Scan for the cell matching the given text and deliver its (x, y) coordinate at center. 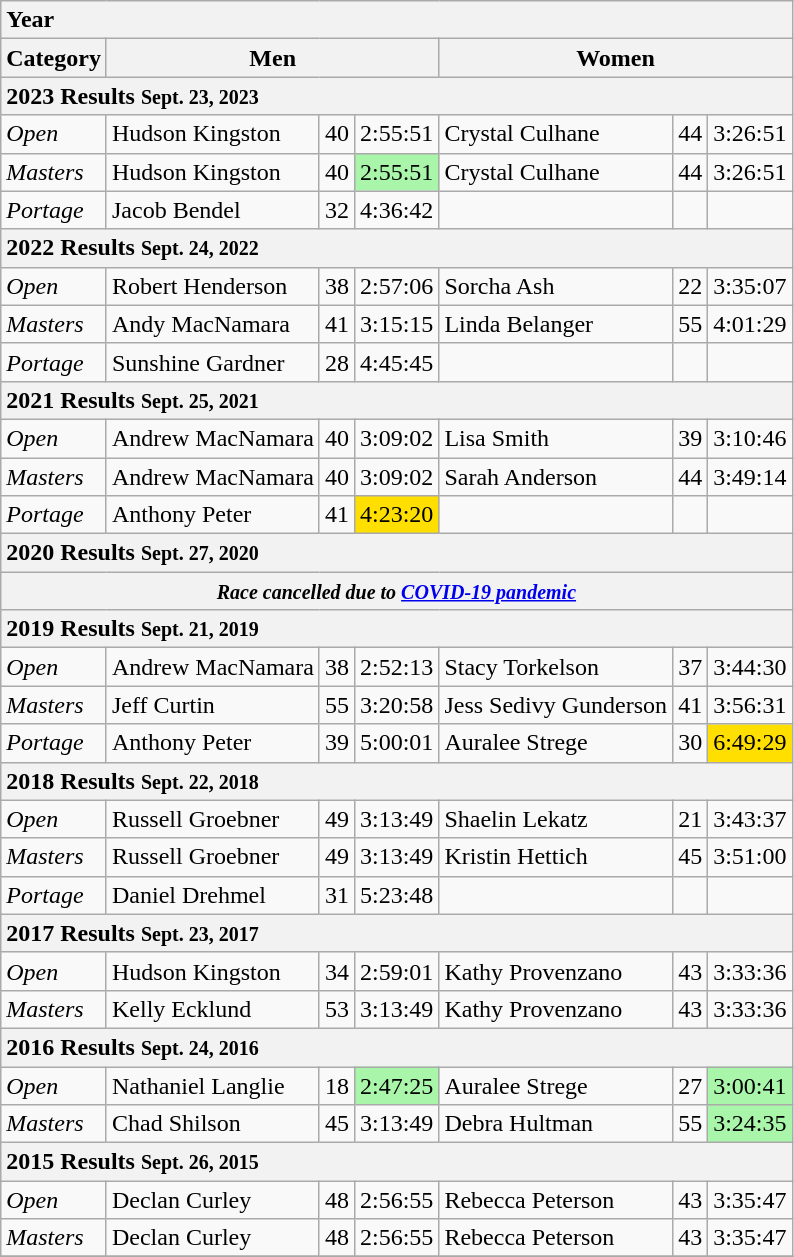
2017 Results Sept. 23, 2017 (396, 933)
Robert Henderson (212, 286)
28 (336, 362)
Women (616, 58)
Andy MacNamara (212, 324)
Kelly Ecklund (212, 1009)
2:57:06 (396, 286)
4:23:20 (396, 515)
Stacy Torkelson (556, 667)
4:45:45 (396, 362)
31 (336, 895)
2020 Results Sept. 27, 2020 (396, 553)
Daniel Drehmel (212, 895)
2:52:13 (396, 667)
Kristin Hettich (556, 857)
22 (690, 286)
2015 Results Sept. 26, 2015 (396, 1162)
3:20:58 (396, 705)
Shaelin Lekatz (556, 819)
Race cancelled due to COVID-19 pandemic (396, 591)
37 (690, 667)
30 (690, 743)
3:44:30 (750, 667)
Lisa Smith (556, 438)
2:47:25 (396, 1085)
4:36:42 (396, 210)
5:23:48 (396, 895)
3:10:46 (750, 438)
3:43:37 (750, 819)
Nathaniel Langlie (212, 1085)
Linda Belanger (556, 324)
Sunshine Gardner (212, 362)
2:59:01 (396, 971)
3:49:14 (750, 477)
Men (272, 58)
18 (336, 1085)
2021 Results Sept. 25, 2021 (396, 400)
2022 Results Sept. 24, 2022 (396, 248)
2019 Results Sept. 21, 2019 (396, 629)
3:51:00 (750, 857)
3:56:31 (750, 705)
Jess Sedivy Gunderson (556, 705)
2016 Results Sept. 24, 2016 (396, 1047)
3:24:35 (750, 1124)
3:00:41 (750, 1085)
Jacob Bendel (212, 210)
32 (336, 210)
4:01:29 (750, 324)
Jeff Curtin (212, 705)
2023 Results Sept. 23, 2023 (396, 96)
53 (336, 1009)
Sarah Anderson (556, 477)
Category (54, 58)
3:35:07 (750, 286)
Year (396, 20)
Sorcha Ash (556, 286)
5:00:01 (396, 743)
21 (690, 819)
Chad Shilson (212, 1124)
3:15:15 (396, 324)
34 (336, 971)
Debra Hultman (556, 1124)
27 (690, 1085)
2018 Results Sept. 22, 2018 (396, 781)
6:49:29 (750, 743)
